Provide the [x, y] coordinate of the cell's center where the given text is located.  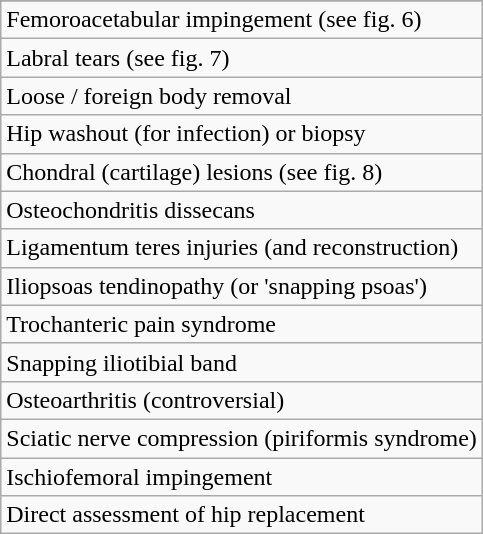
Ligamentum teres injuries (and reconstruction) [242, 248]
Ischiofemoral impingement [242, 477]
Snapping iliotibial band [242, 362]
Labral tears (see fig. 7) [242, 58]
Trochanteric pain syndrome [242, 324]
Osteoarthritis (controversial) [242, 400]
Iliopsoas tendinopathy (or 'snapping psoas') [242, 286]
Chondral (cartilage) lesions (see fig. 8) [242, 172]
Sciatic nerve compression (piriformis syndrome) [242, 438]
Femoroacetabular impingement (see fig. 6) [242, 20]
Hip washout (for infection) or biopsy [242, 134]
Loose / foreign body removal [242, 96]
Direct assessment of hip replacement [242, 515]
Osteochondritis dissecans [242, 210]
